Capture the cell that displays the provided text and extract its (X, Y) central coordinate. 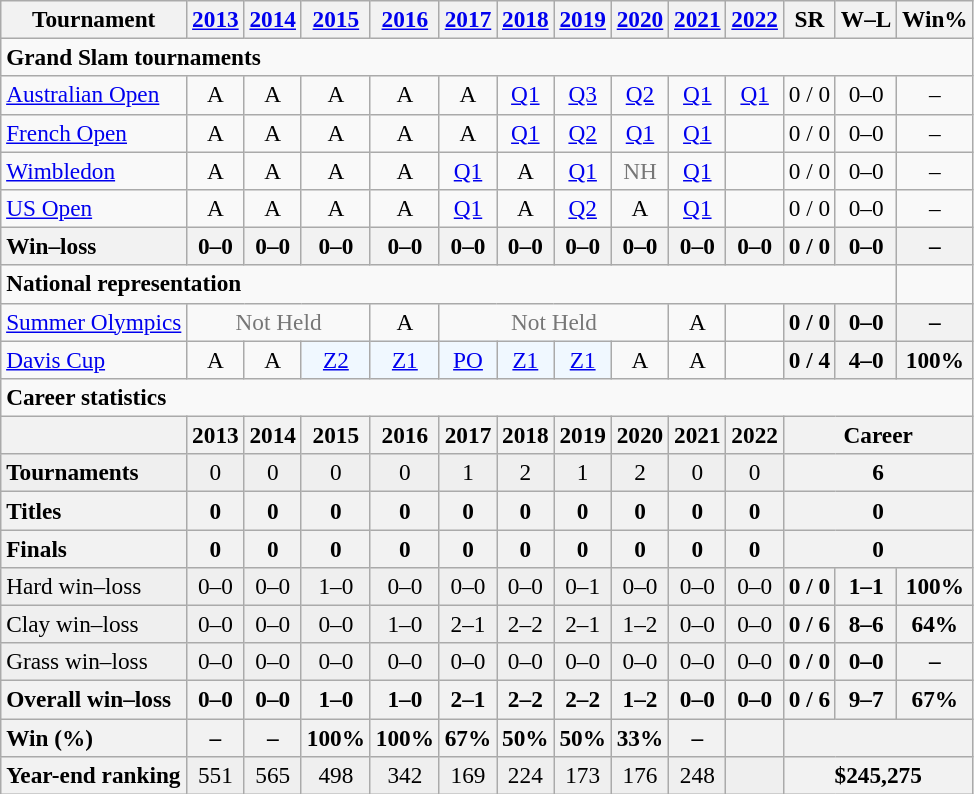
248 (698, 775)
Davis Cup (94, 359)
Q3 (582, 95)
1–1 (866, 586)
Grass win–loss (94, 662)
342 (404, 775)
Tournament (94, 19)
Grand Slam tournaments (487, 57)
Wimbledon (94, 170)
Titles (94, 510)
224 (526, 775)
Australian Open (94, 95)
Win–loss (94, 246)
33% (640, 737)
Win (%) (94, 737)
Hard win–loss (94, 586)
6 (878, 473)
National representation (449, 284)
US Open (94, 208)
NH (640, 170)
Finals (94, 548)
64% (935, 624)
551 (216, 775)
Summer Olympics (94, 322)
Tournaments (94, 473)
565 (272, 775)
169 (468, 775)
Clay win–loss (94, 624)
Z2 (336, 359)
French Open (94, 133)
498 (336, 775)
176 (640, 775)
0–1 (582, 586)
Year-end ranking (94, 775)
8–6 (866, 624)
9–7 (866, 699)
$245,275 (878, 775)
PO (468, 359)
W–L (866, 19)
Win% (935, 19)
Career (878, 435)
4–0 (866, 359)
Career statistics (487, 397)
Overall win–loss (94, 699)
173 (582, 775)
0 / 4 (809, 359)
SR (809, 19)
